Return the [x, y] coordinate for the center point of the cell that contains the specified text.  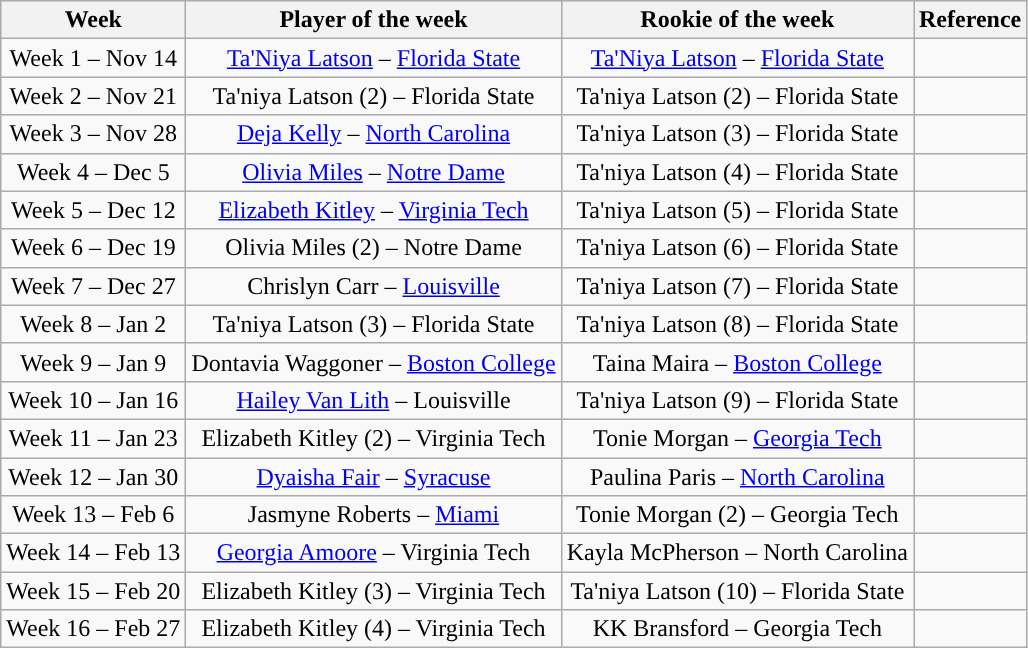
Elizabeth Kitley – Virginia Tech [374, 210]
Week 4 – Dec 5 [94, 172]
Week 15 – Feb 20 [94, 591]
Dontavia Waggoner – Boston College [374, 362]
Olivia Miles – Notre Dame [374, 172]
Ta'niya Latson (9) – Florida State [737, 400]
Elizabeth Kitley (2) – Virginia Tech [374, 438]
KK Bransford – Georgia Tech [737, 629]
Ta'niya Latson (4) – Florida State [737, 172]
Week [94, 20]
Tonie Morgan (2) – Georgia Tech [737, 515]
Week 12 – Jan 30 [94, 477]
Week 6 – Dec 19 [94, 248]
Ta'niya Latson (5) – Florida State [737, 210]
Ta'niya Latson (6) – Florida State [737, 248]
Week 3 – Nov 28 [94, 134]
Rookie of the week [737, 20]
Ta'niya Latson (10) – Florida State [737, 591]
Week 5 – Dec 12 [94, 210]
Week 8 – Jan 2 [94, 324]
Week 16 – Feb 27 [94, 629]
Week 7 – Dec 27 [94, 286]
Elizabeth Kitley (3) – Virginia Tech [374, 591]
Week 1 – Nov 14 [94, 58]
Week 2 – Nov 21 [94, 96]
Olivia Miles (2) – Notre Dame [374, 248]
Week 13 – Feb 6 [94, 515]
Hailey Van Lith – Louisville [374, 400]
Player of the week [374, 20]
Elizabeth Kitley (4) – Virginia Tech [374, 629]
Deja Kelly – North Carolina [374, 134]
Jasmyne Roberts – Miami [374, 515]
Week 11 – Jan 23 [94, 438]
Reference [970, 20]
Georgia Amoore – Virginia Tech [374, 553]
Week 10 – Jan 16 [94, 400]
Tonie Morgan – Georgia Tech [737, 438]
Ta'niya Latson (7) – Florida State [737, 286]
Kayla McPherson – North Carolina [737, 553]
Dyaisha Fair – Syracuse [374, 477]
Paulina Paris – North Carolina [737, 477]
Chrislyn Carr – Louisville [374, 286]
Taina Maira – Boston College [737, 362]
Week 9 – Jan 9 [94, 362]
Week 14 – Feb 13 [94, 553]
Ta'niya Latson (8) – Florida State [737, 324]
